Provide the [X, Y] coordinate of the cell's center where the given text is located.  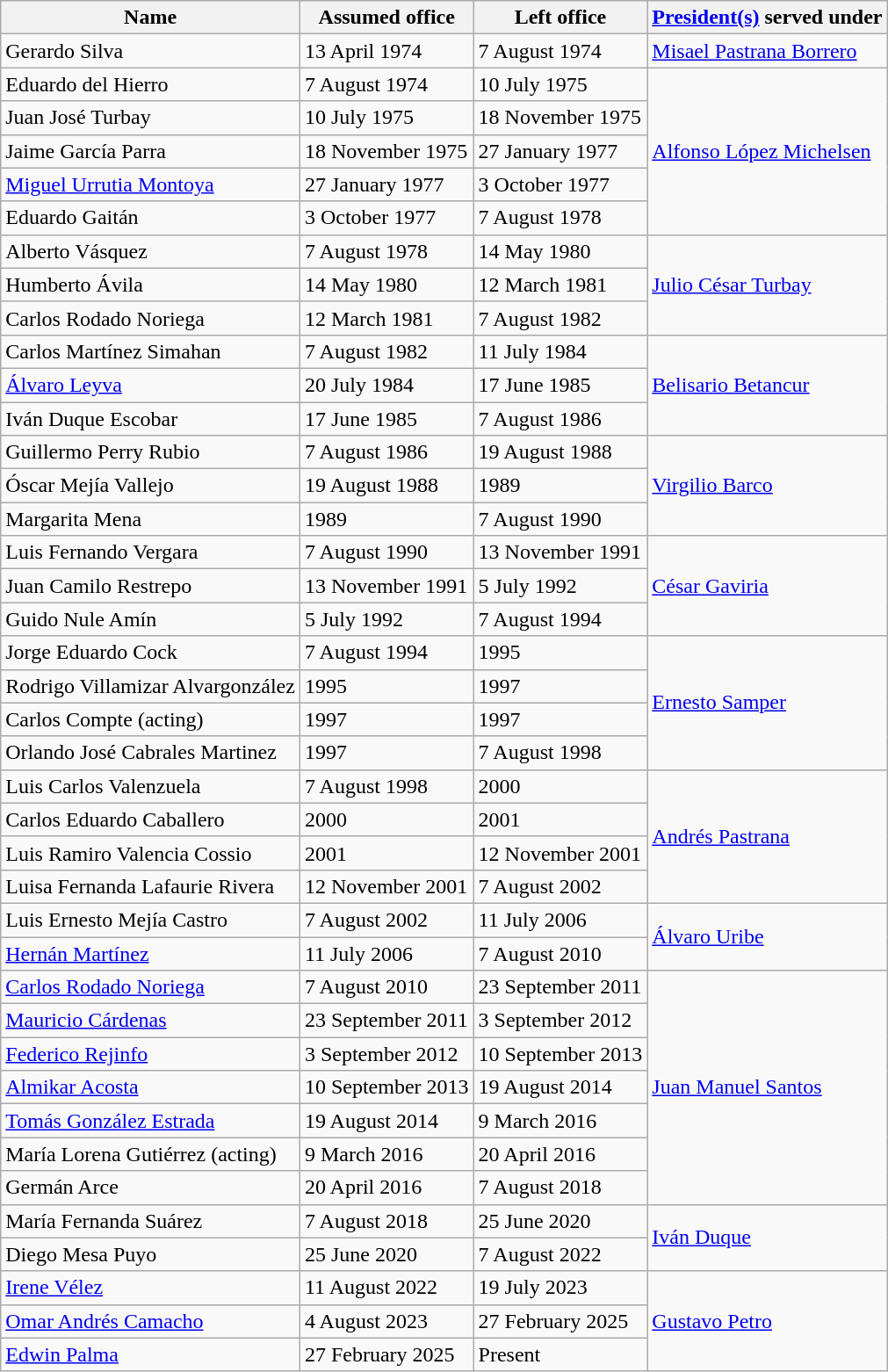
Guillermo Perry Rubio [151, 452]
11 August 2022 [386, 1288]
Carlos Eduardo Caballero [151, 820]
Carlos Compte (acting) [151, 719]
Rodrigo Villamizar Alvargonzález [151, 686]
Mauricio Cárdenas [151, 1021]
Gustavo Petro [768, 1321]
President(s) served under [768, 18]
11 July 1984 [560, 351]
Andrés Pastrana [768, 836]
Misael Pastrana Borrero [768, 51]
Diego Mesa Puyo [151, 1254]
Óscar Mejía Vallejo [151, 486]
Ernesto Samper [768, 703]
Alberto Vásquez [151, 251]
Jaime García Parra [151, 151]
Luis Ernesto Mejía Castro [151, 920]
Edwin Palma [151, 1354]
Julio César Turbay [768, 285]
Iván Duque [768, 1238]
Belisario Betancur [768, 385]
Eduardo Gaitán [151, 218]
Name [151, 18]
Germán Arce [151, 1188]
Almikar Acosta [151, 1087]
Humberto Ávila [151, 285]
Carlos Martínez Simahan [151, 351]
Juan Manuel Santos [768, 1087]
Luis Ramiro Valencia Cossio [151, 853]
Miguel Urrutia Montoya [151, 184]
Álvaro Uribe [768, 936]
Present [560, 1354]
María Fernanda Suárez [151, 1221]
Federico Rejinfo [151, 1054]
Álvaro Leyva [151, 385]
Orlando José Cabrales Martinez [151, 753]
Omar Andrés Camacho [151, 1321]
Luisa Fernanda Lafaurie Rivera [151, 886]
4 August 2023 [386, 1321]
Assumed office [386, 18]
Virgilio Barco [768, 486]
Left office [560, 18]
Gerardo Silva [151, 51]
María Lorena Gutiérrez (acting) [151, 1154]
Juan Camilo Restrepo [151, 586]
20 July 1984 [386, 385]
7 August 2022 [560, 1254]
Alfonso López Michelsen [768, 151]
Jorge Eduardo Cock [151, 653]
13 April 1974 [386, 51]
Luis Carlos Valenzuela [151, 786]
Irene Vélez [151, 1288]
Juan José Turbay [151, 118]
Hernán Martínez [151, 953]
Guido Nule Amín [151, 619]
Tomás González Estrada [151, 1121]
Luis Fernando Vergara [151, 552]
19 July 2023 [560, 1288]
Margarita Mena [151, 519]
Iván Duque Escobar [151, 419]
César Gaviria [768, 586]
Eduardo del Hierro [151, 84]
